Provide the [X, Y] coordinate of the cell's center where the given text is located.  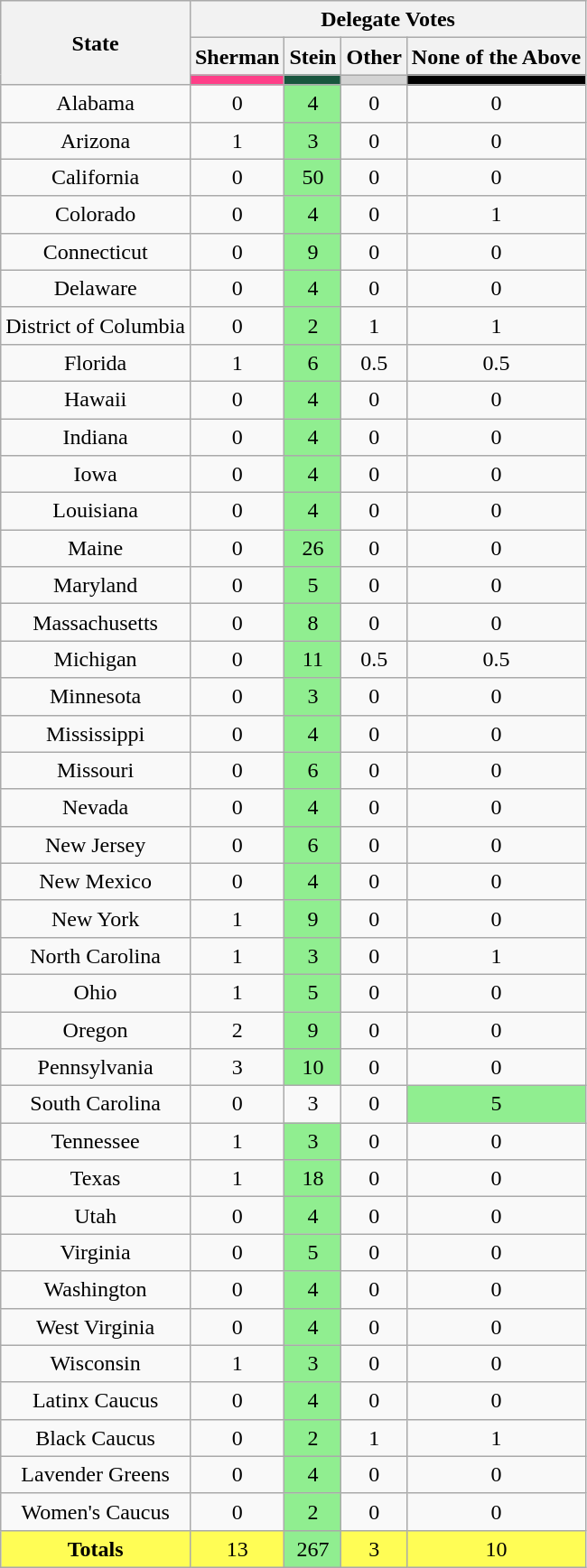
Colorado [96, 215]
North Carolina [96, 955]
Totals [96, 1549]
Florida [96, 363]
Texas [96, 1179]
Pennsylvania [96, 1067]
Delegate Votes [387, 20]
13 [237, 1549]
District of Columbia [96, 325]
Connecticut [96, 251]
Mississippi [96, 733]
Utah [96, 1215]
8 [312, 623]
Wisconsin [96, 1363]
New Mexico [96, 881]
Hawaii [96, 399]
Tennessee [96, 1141]
Lavender Greens [96, 1475]
Black Caucus [96, 1437]
Louisiana [96, 511]
Latinx Caucus [96, 1401]
New Jersey [96, 845]
Maryland [96, 585]
50 [312, 177]
Minnesota [96, 697]
26 [312, 549]
West Virginia [96, 1327]
Stein [312, 56]
18 [312, 1179]
South Carolina [96, 1105]
Missouri [96, 771]
Washington [96, 1289]
Massachusetts [96, 623]
Other [374, 56]
267 [312, 1549]
Maine [96, 549]
Iowa [96, 475]
New York [96, 919]
Ohio [96, 993]
Nevada [96, 807]
Sherman [237, 56]
None of the Above [496, 56]
Alabama [96, 103]
11 [312, 659]
Virginia [96, 1253]
Women's Caucus [96, 1511]
Arizona [96, 141]
Delaware [96, 289]
California [96, 177]
Indiana [96, 437]
State [96, 43]
Michigan [96, 659]
Oregon [96, 1029]
